Return [x, y] of the center of cell containing provided text 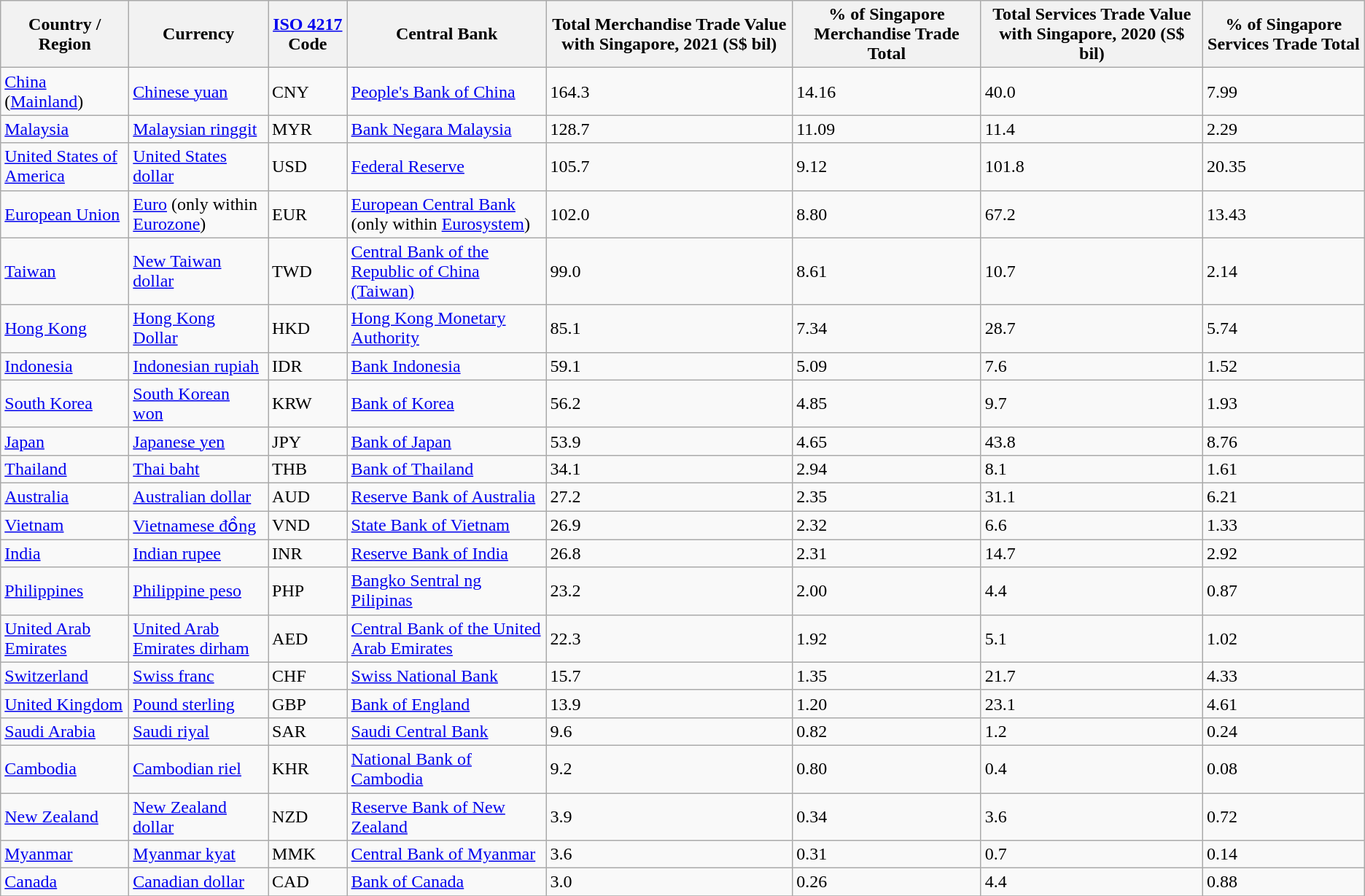
5.09 [887, 366]
7.99 [1283, 92]
43.8 [1092, 441]
26.9 [669, 525]
Hong Kong Monetary Authority [446, 328]
Pound sterling [198, 704]
SAR [308, 731]
22.3 [669, 639]
2.31 [887, 553]
15.7 [669, 676]
United Arab Emirates [65, 639]
Swiss National Bank [446, 676]
Central Bank [446, 34]
Canadian dollar [198, 882]
9.6 [669, 731]
Swiss franc [198, 676]
Bank of Canada [446, 882]
Indian rupee [198, 553]
Japanese yen [198, 441]
1.92 [887, 639]
Thailand [65, 469]
13.43 [1283, 214]
4.85 [887, 404]
Vietnamese đồng [198, 525]
Bank of Thailand [446, 469]
MYR [308, 129]
8.61 [887, 271]
20.35 [1283, 166]
Australian dollar [198, 496]
CNY [308, 92]
Bank of England [446, 704]
0.72 [1283, 817]
Saudi Central Bank [446, 731]
99.0 [669, 271]
6.21 [1283, 496]
1.33 [1283, 525]
Bank Negara Malaysia [446, 129]
28.7 [1092, 328]
Central Bank of Myanmar [446, 854]
Federal Reserve [446, 166]
Thai baht [198, 469]
NZD [308, 817]
2.32 [887, 525]
0.34 [887, 817]
AED [308, 639]
0.88 [1283, 882]
Taiwan [65, 271]
Reserve Bank of New Zealand [446, 817]
2.92 [1283, 553]
2.00 [887, 591]
ISO 4217 Code [308, 34]
0.31 [887, 854]
Philippine peso [198, 591]
11.4 [1092, 129]
7.6 [1092, 366]
13.9 [669, 704]
South Korean won [198, 404]
GBP [308, 704]
IDR [308, 366]
EUR [308, 214]
Vietnam [65, 525]
JPY [308, 441]
1.52 [1283, 366]
National Bank of Cambodia [446, 768]
0.26 [887, 882]
31.1 [1092, 496]
KRW [308, 404]
Saudi riyal [198, 731]
1.20 [887, 704]
102.0 [669, 214]
India [65, 553]
Country / Region [65, 34]
Total Services Trade Value with Singapore, 2020 (S$ bil) [1092, 34]
6.6 [1092, 525]
101.8 [1092, 166]
1.61 [1283, 469]
Central Bank of the Republic of China (Taiwan) [446, 271]
34.1 [669, 469]
VND [308, 525]
HKD [308, 328]
2.94 [887, 469]
0.7 [1092, 854]
1.02 [1283, 639]
67.2 [1092, 214]
People's Bank of China [446, 92]
5.74 [1283, 328]
Reserve Bank of Australia [446, 496]
Bank of Korea [446, 404]
Bank of Japan [446, 441]
8.1 [1092, 469]
8.76 [1283, 441]
China (Mainland) [65, 92]
United States dollar [198, 166]
1.35 [887, 676]
United Kingdom [65, 704]
New Zealand dollar [198, 817]
State Bank of Vietnam [446, 525]
9.7 [1092, 404]
MMK [308, 854]
56.2 [669, 404]
INR [308, 553]
2.14 [1283, 271]
THB [308, 469]
85.1 [669, 328]
0.4 [1092, 768]
Chinese yuan [198, 92]
3.0 [669, 882]
Japan [65, 441]
14.7 [1092, 553]
5.1 [1092, 639]
Central Bank of the United Arab Emirates [446, 639]
Reserve Bank of India [446, 553]
Malaysia [65, 129]
0.24 [1283, 731]
Malaysian ringgit [198, 129]
Myanmar kyat [198, 854]
United Arab Emirates dirham [198, 639]
53.9 [669, 441]
2.35 [887, 496]
0.87 [1283, 591]
21.7 [1092, 676]
Indonesia [65, 366]
40.0 [1092, 92]
Canada [65, 882]
105.7 [669, 166]
4.61 [1283, 704]
New Zealand [65, 817]
Bank Indonesia [446, 366]
23.1 [1092, 704]
10.7 [1092, 271]
Saudi Arabia [65, 731]
26.8 [669, 553]
New Taiwan dollar [198, 271]
1.93 [1283, 404]
14.16 [887, 92]
European Union [65, 214]
4.33 [1283, 676]
Myanmar [65, 854]
0.08 [1283, 768]
Currency [198, 34]
USD [308, 166]
27.2 [669, 496]
1.2 [1092, 731]
59.1 [669, 366]
9.2 [669, 768]
% of Singapore Merchandise Trade Total [887, 34]
Total Merchandise Trade Value with Singapore, 2021 (S$ bil) [669, 34]
7.34 [887, 328]
2.29 [1283, 129]
9.12 [887, 166]
0.82 [887, 731]
0.80 [887, 768]
CAD [308, 882]
South Korea [65, 404]
KHR [308, 768]
0.14 [1283, 854]
Cambodian riel [198, 768]
Euro (only within Eurozone) [198, 214]
8.80 [887, 214]
Switzerland [65, 676]
AUD [308, 496]
Hong Kong Dollar [198, 328]
23.2 [669, 591]
Australia [65, 496]
4.65 [887, 441]
United States of America [65, 166]
PHP [308, 591]
TWD [308, 271]
11.09 [887, 129]
Indonesian rupiah [198, 366]
European Central Bank (only within Eurosystem) [446, 214]
Philippines [65, 591]
Hong Kong [65, 328]
% of Singapore Services Trade Total [1283, 34]
Cambodia [65, 768]
CHF [308, 676]
3.9 [669, 817]
128.7 [669, 129]
Bangko Sentral ng Pilipinas [446, 591]
164.3 [669, 92]
